Determine the [x, y] coordinate at the center of the cell enclosing the given text.  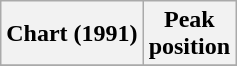
Chart (1991) [72, 34]
Peakposition [189, 34]
